Detect which cell encompasses the target text, then output its [X, Y] center coordinate. 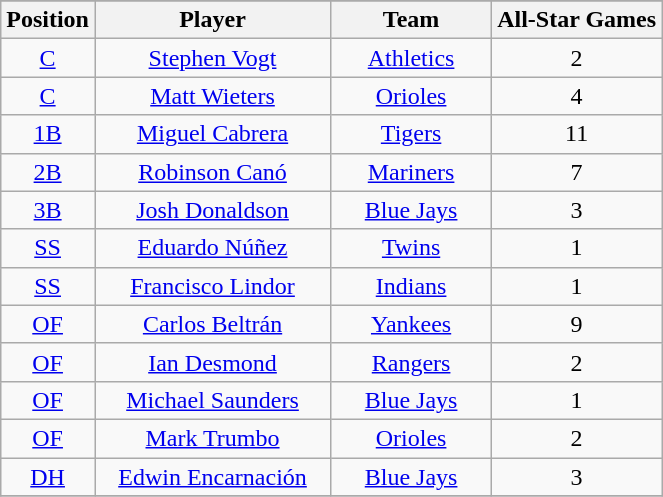
Position [48, 20]
Edwin Encarnación [212, 477]
Athletics [412, 58]
Mariners [412, 172]
Matt Wieters [212, 96]
Mark Trumbo [212, 438]
Carlos Beltrán [212, 324]
11 [577, 134]
Stephen Vogt [212, 58]
7 [577, 172]
Robinson Canó [212, 172]
Josh Donaldson [212, 210]
Tigers [412, 134]
Rangers [412, 362]
Yankees [412, 324]
2B [48, 172]
Indians [412, 286]
Twins [412, 248]
Miguel Cabrera [212, 134]
All-Star Games [577, 20]
3B [48, 210]
Player [212, 20]
4 [577, 96]
Michael Saunders [212, 400]
Team [412, 20]
Francisco Lindor [212, 286]
1B [48, 134]
DH [48, 477]
9 [577, 324]
Eduardo Núñez [212, 248]
Ian Desmond [212, 362]
